Return (x, y) of the center of cell containing provided text 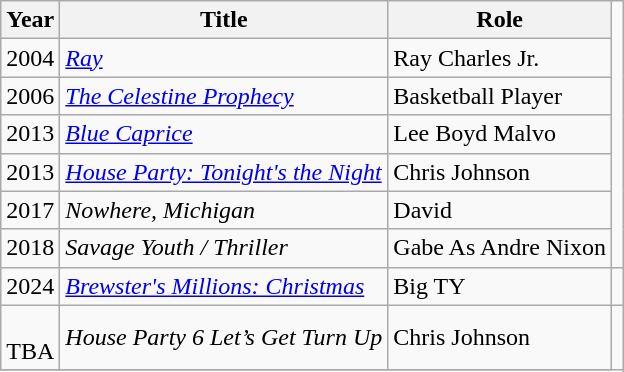
Title (224, 20)
Year (30, 20)
2018 (30, 248)
Savage Youth / Thriller (224, 248)
Gabe As Andre Nixon (500, 248)
Ray (224, 58)
Brewster's Millions: Christmas (224, 286)
David (500, 210)
Blue Caprice (224, 134)
Ray Charles Jr. (500, 58)
Role (500, 20)
Basketball Player (500, 96)
House Party 6 Let’s Get Turn Up (224, 338)
Big TY (500, 286)
Nowhere, Michigan (224, 210)
The Celestine Prophecy (224, 96)
2017 (30, 210)
2006 (30, 96)
Lee Boyd Malvo (500, 134)
House Party: Tonight's the Night (224, 172)
TBA (30, 338)
2004 (30, 58)
2024 (30, 286)
